Find where the given text appears and provide that cell's center as (X, Y) coordinate. 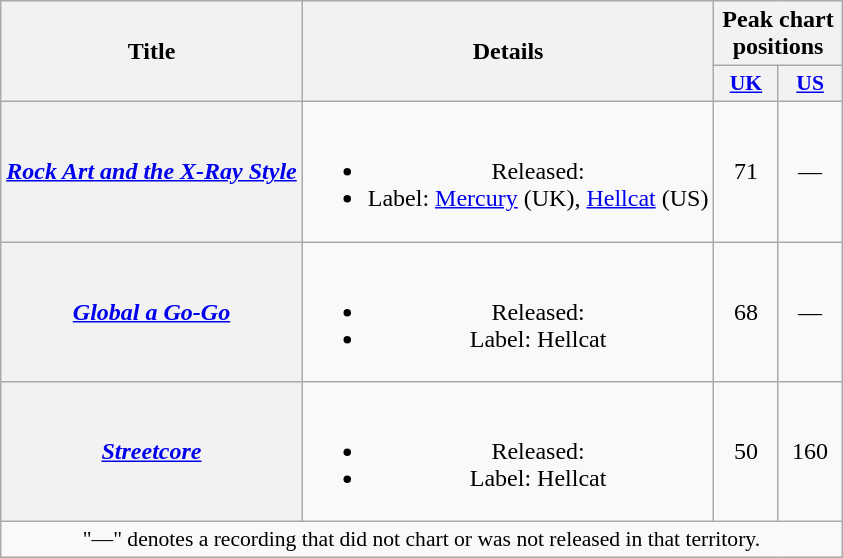
71 (746, 171)
Streetcore (152, 452)
68 (746, 312)
Title (152, 52)
Global a Go-Go (152, 312)
160 (810, 452)
Rock Art and the X-Ray Style (152, 171)
50 (746, 452)
UK (746, 84)
Details (508, 52)
US (810, 84)
Peak chart positions (778, 34)
Released: Label: Mercury (UK), Hellcat (US) (508, 171)
"—" denotes a recording that did not chart or was not released in that territory. (422, 540)
